Determine the [X, Y] coordinate at the center of the cell enclosing the given text.  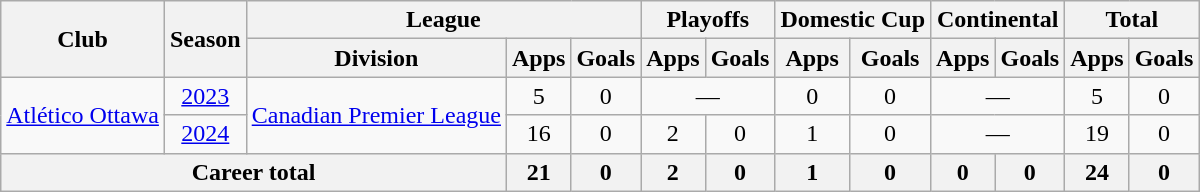
24 [1097, 172]
League [443, 20]
Atlético Ottawa [83, 115]
Playoffs [708, 20]
2023 [205, 96]
21 [538, 172]
Career total [254, 172]
Canadian Premier League [376, 115]
16 [538, 134]
Domestic Cup [853, 20]
2024 [205, 134]
Club [83, 39]
Total [1132, 20]
Continental [998, 20]
Season [205, 39]
Division [376, 58]
19 [1097, 134]
